Identify which cell holds the provided text, then report its (X, Y) central coordinate. 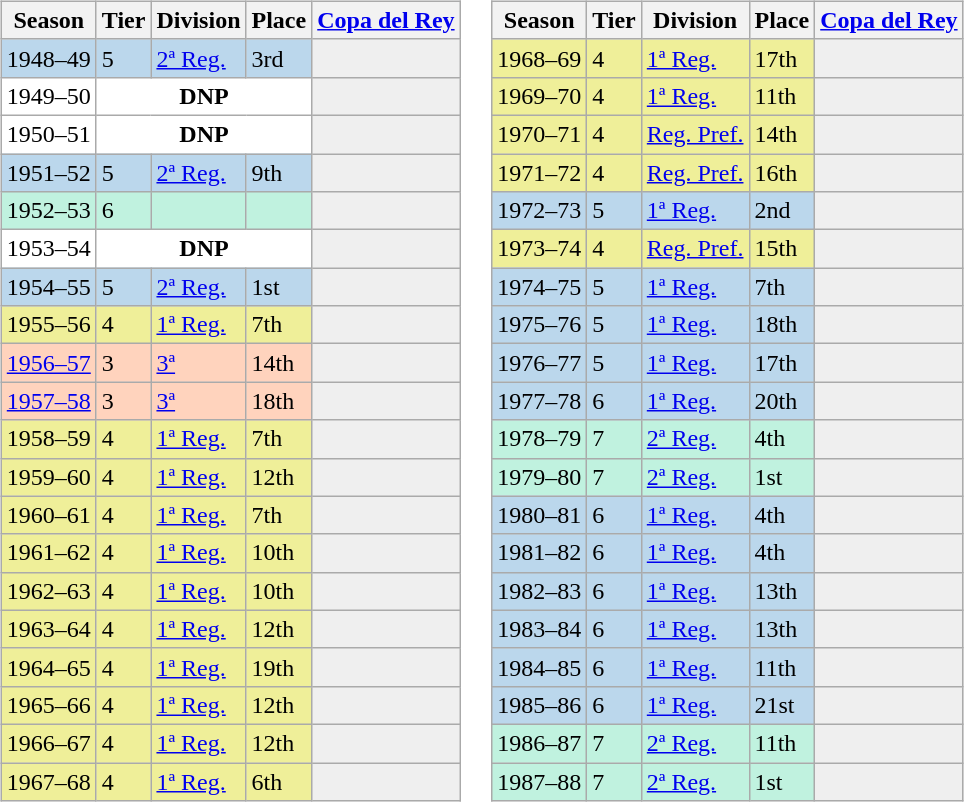
1975–76 (540, 325)
1953–54 (48, 249)
1949–50 (48, 96)
20th (782, 401)
1970–71 (540, 134)
1948–49 (48, 58)
1971–72 (540, 173)
6th (279, 781)
1980–81 (540, 515)
1961–62 (48, 553)
1954–55 (48, 287)
1973–74 (540, 249)
1968–69 (540, 58)
1957–58 (48, 401)
1976–77 (540, 363)
1972–73 (540, 211)
1981–82 (540, 553)
1958–59 (48, 439)
9th (279, 173)
1964–65 (48, 667)
1987–88 (540, 781)
3rd (279, 58)
1974–75 (540, 287)
1983–84 (540, 629)
19th (279, 667)
1950–51 (48, 134)
1960–61 (48, 515)
1978–79 (540, 439)
1986–87 (540, 743)
1966–67 (48, 743)
1969–70 (540, 96)
2nd (782, 211)
1984–85 (540, 667)
1962–63 (48, 591)
1977–78 (540, 401)
1967–68 (48, 781)
1952–53 (48, 211)
1985–86 (540, 705)
1955–56 (48, 325)
1956–57 (48, 363)
1982–83 (540, 591)
1965–66 (48, 705)
1959–60 (48, 477)
1951–52 (48, 173)
21st (782, 705)
15th (782, 249)
1963–64 (48, 629)
16th (782, 173)
1979–80 (540, 477)
